Return the [x, y] coordinate for the center point of the cell that contains the specified text.  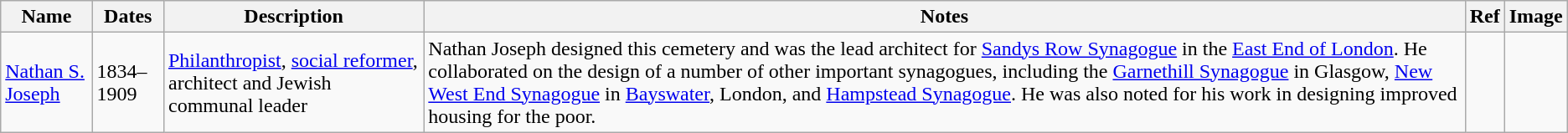
Dates [127, 17]
1834–1909 [127, 82]
Nathan S. Joseph [47, 82]
Notes [945, 17]
Description [293, 17]
Ref [1484, 17]
Name [47, 17]
Philanthropist, social reformer, architect and Jewish communal leader [293, 82]
Image [1536, 17]
